Extract the (x, y) coordinate from the center of the cell holding the provided text.  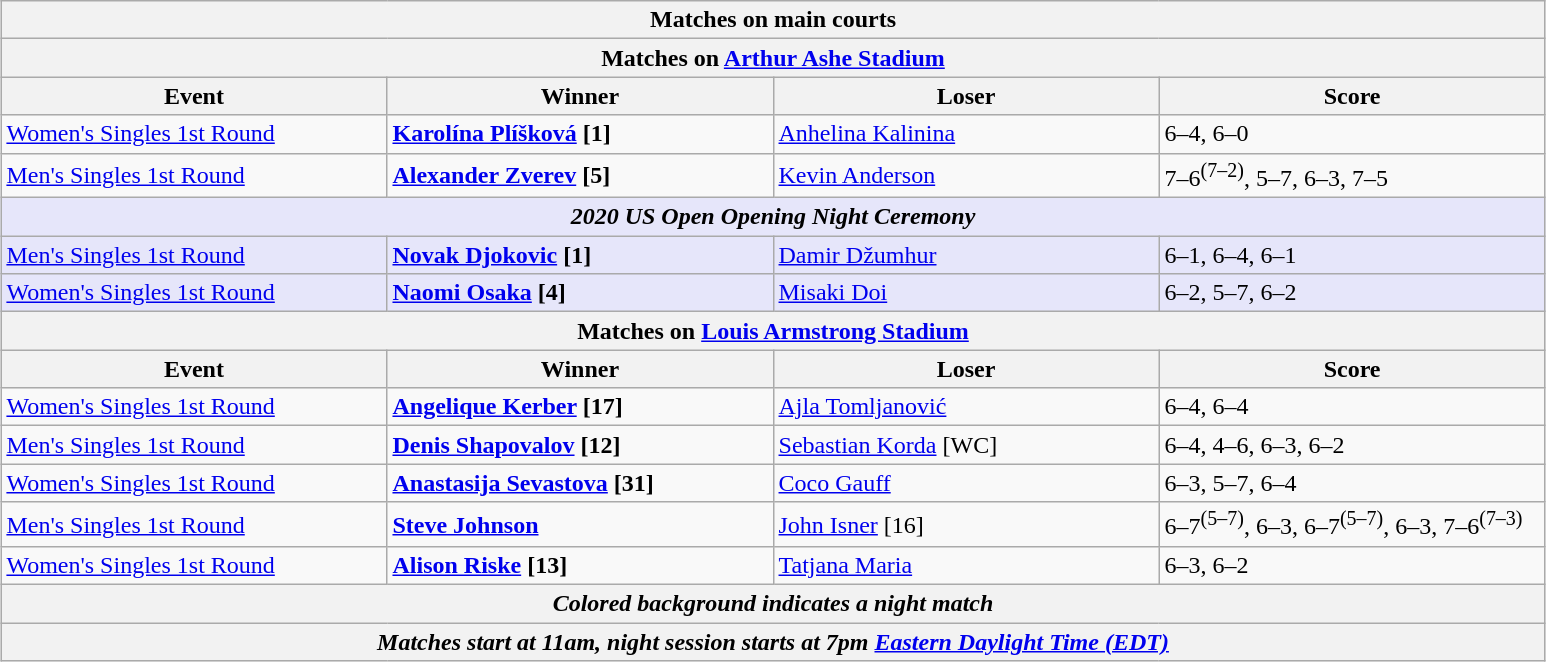
Denis Shapovalov [12] (580, 445)
Colored background indicates a night match (773, 604)
6–2, 5–7, 6–2 (1352, 293)
6–7(5–7), 6–3, 6–7(5–7), 6–3, 7–6(7–3) (1352, 524)
Tatjana Maria (966, 566)
Anastasija Sevastova [31] (580, 483)
6–1, 6–4, 6–1 (1352, 255)
Misaki Doi (966, 293)
Steve Johnson (580, 524)
6–3, 5–7, 6–4 (1352, 483)
2020 US Open Opening Night Ceremony (773, 217)
John Isner [16] (966, 524)
Matches on main courts (773, 20)
6–4, 6–4 (1352, 407)
Angelique Kerber [17] (580, 407)
6–4, 6–0 (1352, 134)
Ajla Tomljanović (966, 407)
Naomi Osaka [4] (580, 293)
Anhelina Kalinina (966, 134)
Coco Gauff (966, 483)
Alexander Zverev [5] (580, 176)
Sebastian Korda [WC] (966, 445)
6–3, 6–2 (1352, 566)
Matches start at 11am, night session starts at 7pm Eastern Daylight Time (EDT) (773, 642)
Matches on Arthur Ashe Stadium (773, 58)
Alison Riske [13] (580, 566)
6–4, 4–6, 6–3, 6–2 (1352, 445)
7–6(7–2), 5–7, 6–3, 7–5 (1352, 176)
Matches on Louis Armstrong Stadium (773, 331)
Karolína Plíšková [1] (580, 134)
Novak Djokovic [1] (580, 255)
Kevin Anderson (966, 176)
Damir Džumhur (966, 255)
